Find where the given text appears and provide that cell's center as [X, Y] coordinate. 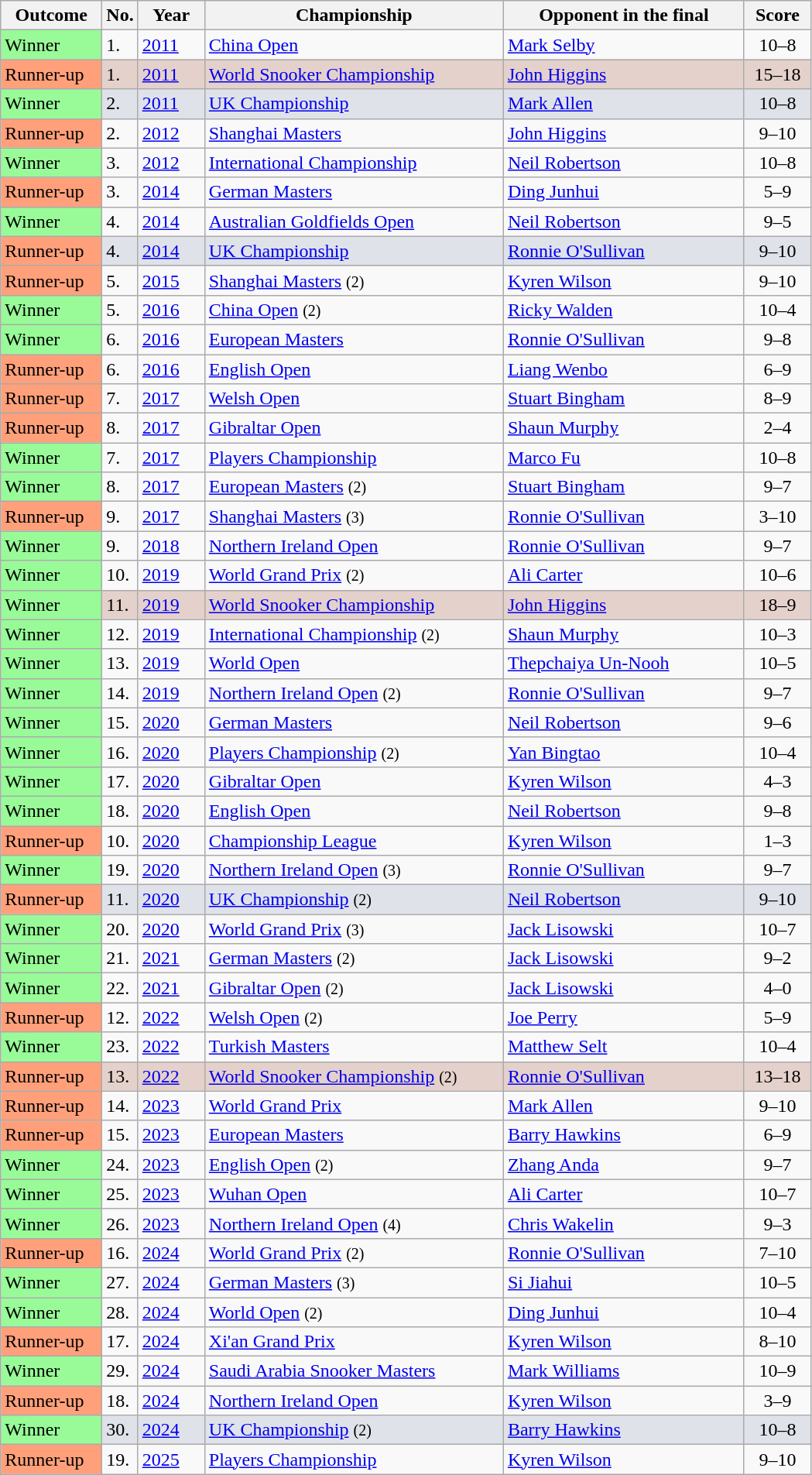
22. [120, 988]
27. [120, 1282]
2025 [171, 1460]
Si Jiahui [624, 1282]
Players Championship (2) [354, 752]
20. [120, 929]
Welsh Open [354, 399]
Turkish Masters [354, 1047]
Xi'an Grand Prix [354, 1342]
International Championship [354, 163]
24. [120, 1165]
30. [120, 1430]
13–18 [777, 1076]
Shanghai Masters (2) [354, 280]
3–9 [777, 1401]
Chris Wakelin [624, 1223]
Shanghai Masters (3) [354, 516]
Northern Ireland Open (4) [354, 1223]
4–3 [777, 781]
15–18 [777, 74]
Mark Williams [624, 1371]
World Grand Prix [354, 1106]
Championship [354, 15]
World Open [354, 664]
Marco Fu [624, 458]
English Open (2) [354, 1165]
Zhang Anda [624, 1165]
German Masters (2) [354, 959]
10–6 [777, 575]
10–3 [777, 634]
Australian Goldfields Open [354, 221]
China Open [354, 45]
China Open (2) [354, 310]
26. [120, 1223]
3–10 [777, 516]
Joe Perry [624, 1017]
18–9 [777, 605]
9–5 [777, 221]
International Championship (2) [354, 634]
Welsh Open (2) [354, 1017]
Liang Wenbo [624, 369]
Mark Selby [624, 45]
Championship League [354, 840]
No. [120, 15]
Wuhan Open [354, 1194]
28. [120, 1312]
Matthew Selt [624, 1047]
Gibraltar Open (2) [354, 988]
4–0 [777, 988]
2–4 [777, 428]
1–3 [777, 840]
Opponent in the final [624, 15]
9–2 [777, 959]
Ricky Walden [624, 310]
Yan Bingtao [624, 752]
German Masters (3) [354, 1282]
29. [120, 1371]
World Snooker Championship (2) [354, 1076]
Outcome [51, 15]
Thepchaiya Un-Nooh [624, 664]
Northern Ireland Open (3) [354, 870]
2015 [171, 280]
8–9 [777, 399]
7–10 [777, 1253]
9–3 [777, 1223]
8–10 [777, 1342]
Shanghai Masters [354, 133]
European Masters (2) [354, 487]
9–6 [777, 722]
2018 [171, 546]
21. [120, 959]
10–9 [777, 1371]
Saudi Arabia Snooker Masters [354, 1371]
World Open (2) [354, 1312]
Year [171, 15]
Score [777, 15]
Northern Ireland Open (2) [354, 693]
25. [120, 1194]
World Grand Prix (3) [354, 929]
23. [120, 1047]
